Capture the cell that displays the provided text and extract its (X, Y) central coordinate. 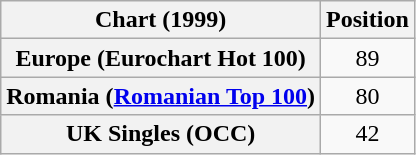
42 (368, 134)
UK Singles (OCC) (161, 134)
Romania (Romanian Top 100) (161, 96)
Chart (1999) (161, 20)
80 (368, 96)
89 (368, 58)
Europe (Eurochart Hot 100) (161, 58)
Position (368, 20)
